Return the [X, Y] coordinate for the center point of the cell that contains the specified text.  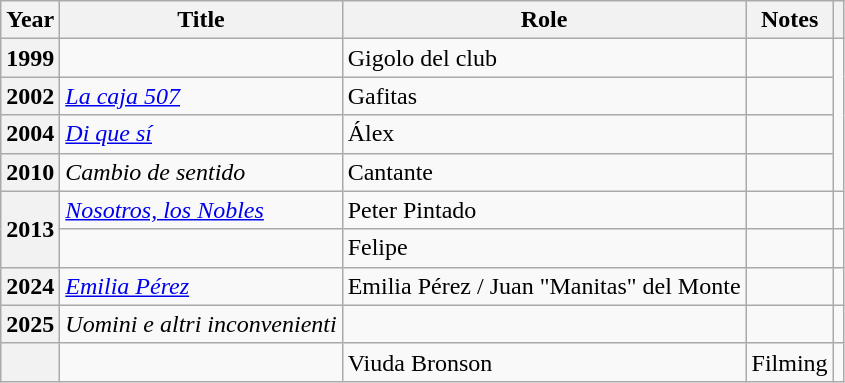
Year [30, 20]
Emilia Pérez [201, 286]
Uomini e altri inconvenienti [201, 324]
Cambio de sentido [201, 172]
2004 [30, 134]
Role [544, 20]
Peter Pintado [544, 210]
Gafitas [544, 96]
1999 [30, 58]
2010 [30, 172]
Álex [544, 134]
2024 [30, 286]
Gigolo del club [544, 58]
Notes [790, 20]
2025 [30, 324]
Felipe [544, 248]
Title [201, 20]
Viuda Bronson [544, 362]
2002 [30, 96]
Filming [790, 362]
Emilia Pérez / Juan "Manitas" del Monte [544, 286]
Cantante [544, 172]
La caja 507 [201, 96]
Di que sí [201, 134]
Nosotros, los Nobles [201, 210]
2013 [30, 229]
